Scan for the cell matching the given text and deliver its (X, Y) coordinate at center. 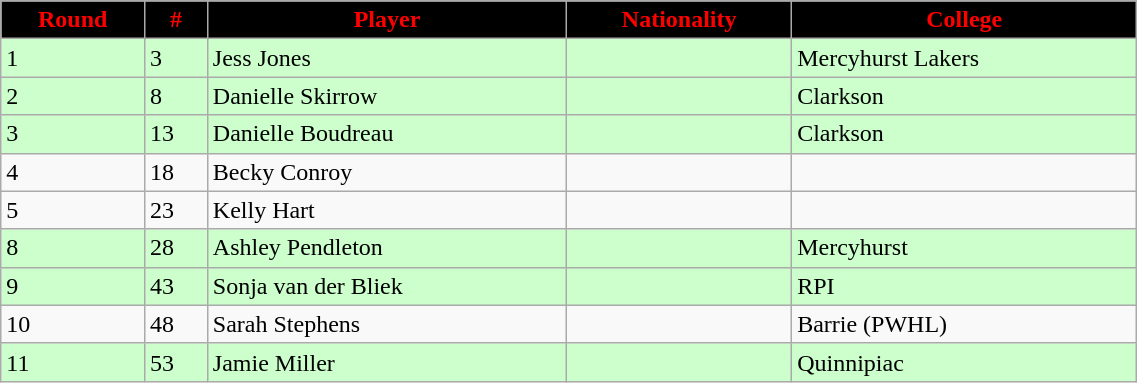
Nationality (680, 20)
Quinnipiac (964, 362)
Kelly Hart (386, 210)
11 (73, 362)
Mercyhurst (964, 248)
1 (73, 58)
Becky Conroy (386, 172)
Danielle Boudreau (386, 134)
18 (176, 172)
5 (73, 210)
13 (176, 134)
4 (73, 172)
28 (176, 248)
Round (73, 20)
Jess Jones (386, 58)
RPI (964, 286)
Player (386, 20)
10 (73, 324)
Danielle Skirrow (386, 96)
College (964, 20)
Sonja van der Bliek (386, 286)
43 (176, 286)
Sarah Stephens (386, 324)
48 (176, 324)
Mercyhurst Lakers (964, 58)
23 (176, 210)
Barrie (PWHL) (964, 324)
Ashley Pendleton (386, 248)
Jamie Miller (386, 362)
# (176, 20)
9 (73, 286)
2 (73, 96)
53 (176, 362)
